Find where the given text appears and provide that cell's center as (x, y) coordinate. 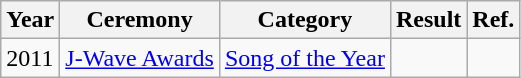
Ref. (494, 20)
Song of the Year (304, 58)
2011 (30, 58)
J-Wave Awards (140, 58)
Year (30, 20)
Category (304, 20)
Result (428, 20)
Ceremony (140, 20)
